Detect which cell encompasses the target text, then output its [X, Y] center coordinate. 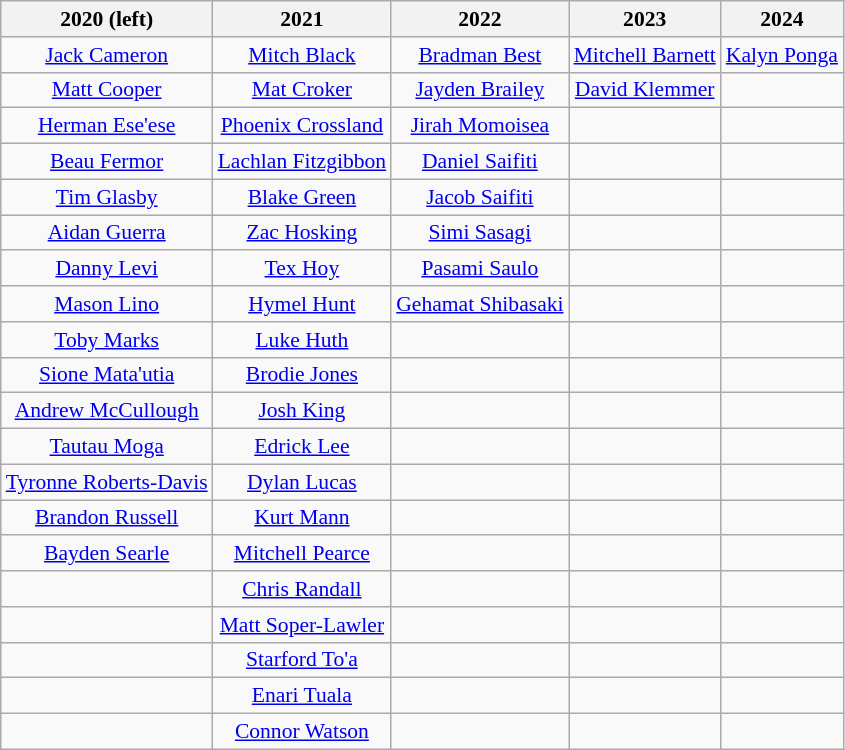
Brodie Jones [302, 375]
Mat Croker [302, 90]
Mason Lino [107, 304]
Hymel Hunt [302, 304]
Tex Hoy [302, 269]
Sione Mata'utia [107, 375]
Bradman Best [480, 55]
Herman Ese'ese [107, 126]
Daniel Saifiti [480, 162]
Edrick Lee [302, 447]
Pasami Saulo [480, 269]
Tyronne Roberts-Davis [107, 482]
Luke Huth [302, 340]
Starford To'a [302, 660]
2023 [645, 19]
Blake Green [302, 197]
Zac Hosking [302, 233]
2024 [782, 19]
Jack Cameron [107, 55]
Toby Marks [107, 340]
Jacob Saifiti [480, 197]
Dylan Lucas [302, 482]
Josh King [302, 411]
Mitch Black [302, 55]
Simi Sasagi [480, 233]
Mitchell Barnett [645, 55]
Enari Tuala [302, 696]
Mitchell Pearce [302, 554]
Tim Glasby [107, 197]
Phoenix Crossland [302, 126]
2021 [302, 19]
Jayden Brailey [480, 90]
Beau Fermor [107, 162]
2022 [480, 19]
2020 (left) [107, 19]
Tautau Moga [107, 447]
Kurt Mann [302, 518]
David Klemmer [645, 90]
Aidan Guerra [107, 233]
Danny Levi [107, 269]
Connor Watson [302, 732]
Chris Randall [302, 589]
Andrew McCullough [107, 411]
Bayden Searle [107, 554]
Jirah Momoisea [480, 126]
Brandon Russell [107, 518]
Matt Soper-Lawler [302, 625]
Lachlan Fitzgibbon [302, 162]
Gehamat Shibasaki [480, 304]
Matt Cooper [107, 90]
Kalyn Ponga [782, 55]
